Determine the (X, Y) coordinate at the center of the cell enclosing the given text.  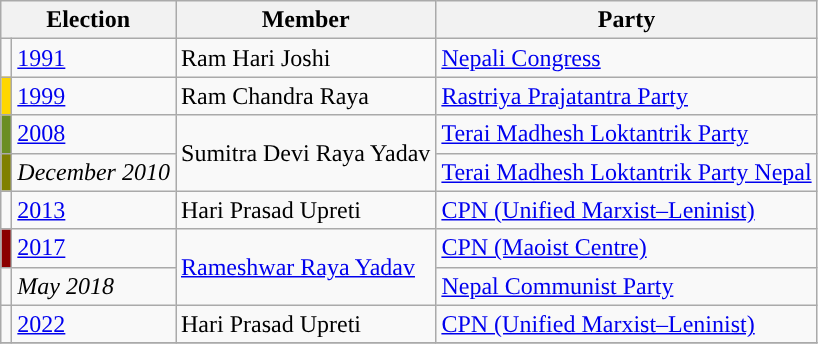
2013 (94, 210)
Ram Hari Joshi (306, 58)
Terai Madhesh Loktantrik Party (626, 134)
Election (88, 20)
Rastriya Prajatantra Party (626, 96)
Ram Chandra Raya (306, 96)
Nepali Congress (626, 58)
2008 (94, 134)
May 2018 (94, 286)
Terai Madhesh Loktantrik Party Nepal (626, 172)
Party (626, 20)
2017 (94, 248)
Sumitra Devi Raya Yadav (306, 153)
CPN (Maoist Centre) (626, 248)
December 2010 (94, 172)
Nepal Communist Party (626, 286)
Member (306, 20)
Rameshwar Raya Yadav (306, 267)
2022 (94, 324)
1999 (94, 96)
1991 (94, 58)
